Determine the [X, Y] coordinate at the center of the cell enclosing the given text.  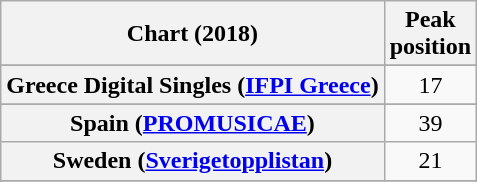
Sweden (Sverigetopplistan) [192, 161]
Spain (PROMUSICAE) [192, 123]
Greece Digital Singles (IFPI Greece) [192, 85]
17 [430, 85]
21 [430, 161]
Chart (2018) [192, 34]
Peakposition [430, 34]
39 [430, 123]
